Search for the cell housing the specified text and yield its [x, y] center coordinate. 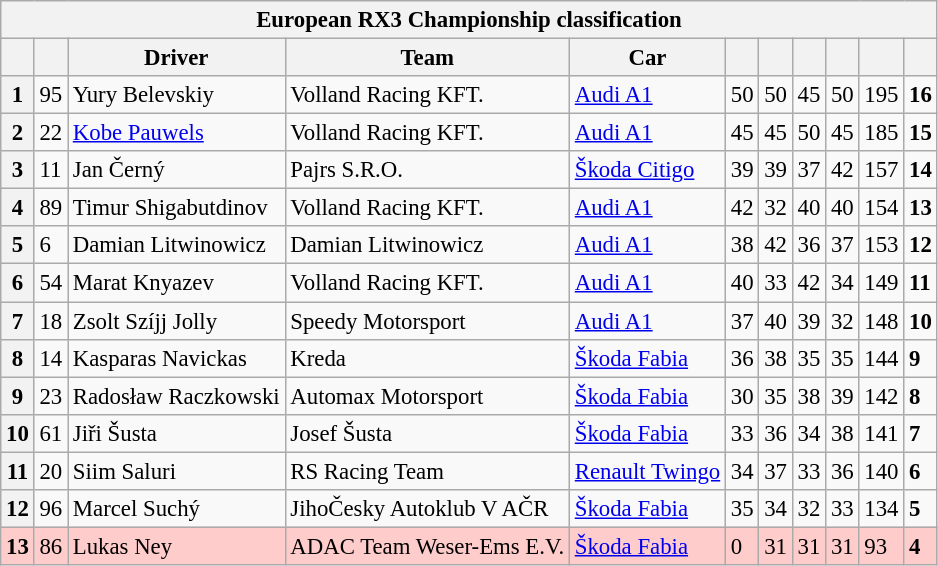
Jiři Šusta [177, 433]
15 [920, 133]
2 [18, 133]
149 [882, 283]
JihoČesky Autoklub V AČR [427, 509]
54 [50, 283]
Marcel Suchý [177, 509]
Marat Knyazev [177, 283]
Lukas Ney [177, 546]
141 [882, 433]
Renault Twingo [647, 471]
134 [882, 509]
157 [882, 170]
20 [50, 471]
61 [50, 433]
Automax Motorsport [427, 396]
Car [647, 58]
Kreda [427, 358]
Team [427, 58]
Škoda Citigo [647, 170]
95 [50, 95]
Zsolt Szíjj Jolly [177, 321]
0 [742, 546]
22 [50, 133]
1 [18, 95]
144 [882, 358]
Kasparas Navickas [177, 358]
185 [882, 133]
Speedy Motorsport [427, 321]
Timur Shigabutdinov [177, 208]
93 [882, 546]
Radosław Raczkowski [177, 396]
154 [882, 208]
Pajrs S.R.O. [427, 170]
3 [18, 170]
148 [882, 321]
195 [882, 95]
153 [882, 245]
RS Racing Team [427, 471]
European RX3 Championship classification [469, 20]
96 [50, 509]
Kobe Pauwels [177, 133]
Jan Černý [177, 170]
140 [882, 471]
16 [920, 95]
86 [50, 546]
30 [742, 396]
89 [50, 208]
142 [882, 396]
Josef Šusta [427, 433]
Siim Saluri [177, 471]
ADAC Team Weser-Ems E.V. [427, 546]
18 [50, 321]
Yury Belevskiy [177, 95]
Driver [177, 58]
23 [50, 396]
